Output the [X, Y] coordinate of the center of the cell containing the given text.  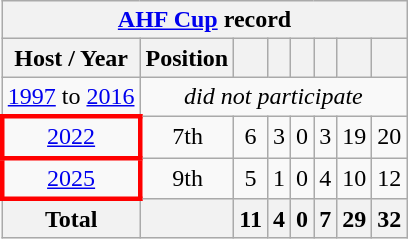
Position [187, 58]
20 [390, 136]
10 [354, 178]
7 [326, 219]
1 [278, 178]
5 [251, 178]
9th [187, 178]
12 [390, 178]
11 [251, 219]
Host / Year [71, 58]
Total [71, 219]
7th [187, 136]
19 [354, 136]
6 [251, 136]
2025 [71, 178]
2022 [71, 136]
29 [354, 219]
did not participate [274, 97]
AHF Cup record [204, 20]
32 [390, 219]
1997 to 2016 [71, 97]
